Extract the (x, y) coordinate from the center of the cell holding the provided text.  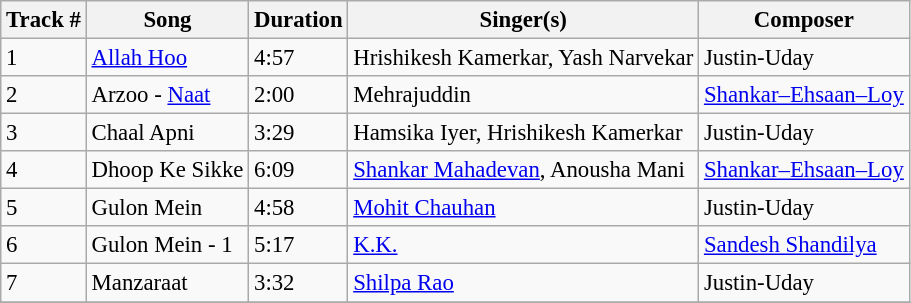
Sandesh Shandilya (804, 245)
3:29 (298, 133)
Hrishikesh Kamerkar, Yash Narvekar (524, 58)
6 (44, 245)
5:17 (298, 245)
3 (44, 133)
2 (44, 95)
2:00 (298, 95)
5 (44, 208)
Allah Hoo (167, 58)
6:09 (298, 170)
3:32 (298, 283)
Dhoop Ke Sikke (167, 170)
Shankar Mahadevan, Anousha Mani (524, 170)
4:58 (298, 208)
Arzoo - Naat (167, 95)
7 (44, 283)
Mehrajuddin (524, 95)
Shilpa Rao (524, 283)
4 (44, 170)
Gulon Mein - 1 (167, 245)
Mohit Chauhan (524, 208)
Singer(s) (524, 20)
1 (44, 58)
Track # (44, 20)
Hamsika Iyer, Hrishikesh Kamerkar (524, 133)
Composer (804, 20)
Gulon Mein (167, 208)
Chaal Apni (167, 133)
Song (167, 20)
4:57 (298, 58)
Manzaraat (167, 283)
Duration (298, 20)
K.K. (524, 245)
